Determine the (X, Y) coordinate at the center of the cell enclosing the given text.  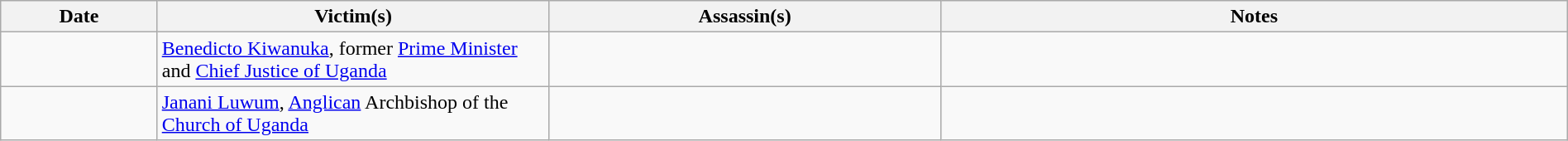
Victim(s) (353, 17)
Janani Luwum, Anglican Archbishop of the Church of Uganda (353, 113)
Benedicto Kiwanuka, former Prime Minister and Chief Justice of Uganda (353, 60)
Assassin(s) (745, 17)
Date (79, 17)
Notes (1254, 17)
